Return (X, Y) of the center of cell containing provided text 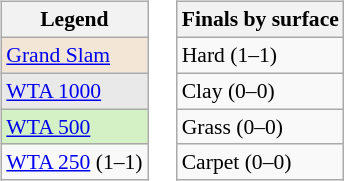
Grand Slam (74, 55)
WTA 250 (1–1) (74, 162)
WTA 1000 (74, 91)
WTA 500 (74, 127)
Clay (0–0) (260, 91)
Grass (0–0) (260, 127)
Hard (1–1) (260, 55)
Legend (74, 20)
Carpet (0–0) (260, 162)
Finals by surface (260, 20)
